From the cell containing the given text, extract its center point as [x, y] coordinate. 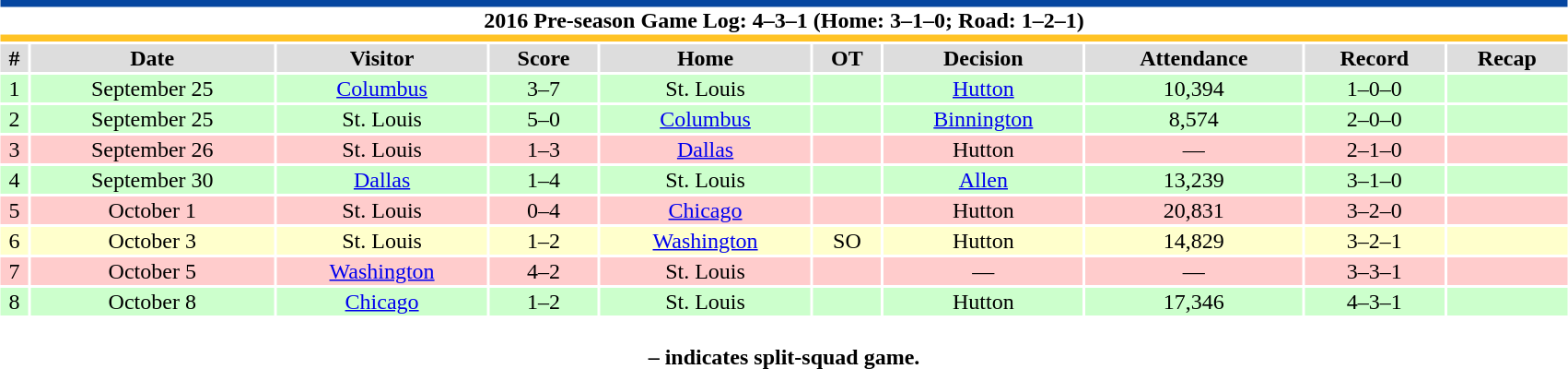
7 [15, 271]
Recap [1507, 58]
0–4 [544, 210]
4 [15, 180]
1–3 [544, 149]
8,574 [1194, 119]
20,831 [1194, 210]
3–2–0 [1375, 210]
3–2–1 [1375, 241]
3–3–1 [1375, 271]
4–2 [544, 271]
5 [15, 210]
Home [705, 58]
October 5 [152, 271]
17,346 [1194, 302]
Score [544, 58]
OT [848, 58]
4–3–1 [1375, 302]
September 26 [152, 149]
3 [15, 149]
2 [15, 119]
1–0–0 [1375, 89]
Binnington [983, 119]
2–1–0 [1375, 149]
1–4 [544, 180]
# [15, 58]
Visitor [381, 58]
3–7 [544, 89]
2–0–0 [1375, 119]
Attendance [1194, 58]
Decision [983, 58]
October 3 [152, 241]
October 8 [152, 302]
Date [152, 58]
October 1 [152, 210]
3–1–0 [1375, 180]
8 [15, 302]
2016 Pre-season Game Log: 4–3–1 (Home: 3–1–0; Road: 1–2–1) [784, 20]
10,394 [1194, 89]
Allen [983, 180]
SO [848, 241]
Record [1375, 58]
13,239 [1194, 180]
14,829 [1194, 241]
1 [15, 89]
5–0 [544, 119]
September 30 [152, 180]
6 [15, 241]
